Output the (x, y) coordinate of the center of the cell containing the given text.  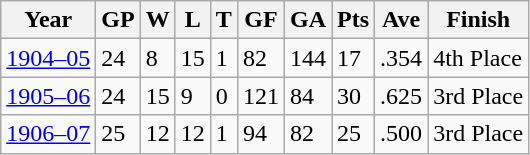
121 (260, 96)
T (224, 20)
144 (308, 58)
84 (308, 96)
1905–06 (48, 96)
94 (260, 134)
Year (48, 20)
1906–07 (48, 134)
.354 (402, 58)
Pts (354, 20)
1904–05 (48, 58)
17 (354, 58)
4th Place (478, 58)
.500 (402, 134)
Finish (478, 20)
.625 (402, 96)
GA (308, 20)
0 (224, 96)
Ave (402, 20)
W (158, 20)
GF (260, 20)
GP (118, 20)
L (192, 20)
9 (192, 96)
30 (354, 96)
8 (158, 58)
